Identify which cell holds the provided text, then report its [x, y] central coordinate. 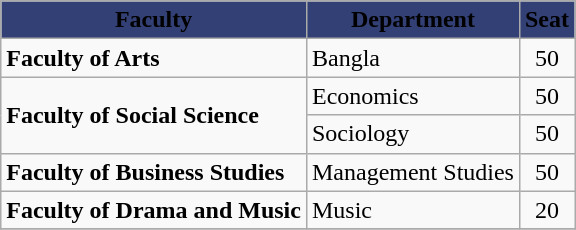
Bangla [412, 58]
Sociology [412, 134]
Department [412, 20]
Economics [412, 96]
Management Studies [412, 172]
Faculty [154, 20]
Seat [546, 20]
Faculty of Social Science [154, 115]
Music [412, 210]
Faculty of Business Studies [154, 172]
20 [546, 210]
Faculty of Drama and Music [154, 210]
Faculty of Arts [154, 58]
